Return the [X, Y] coordinate for the center point of the cell that contains the specified text.  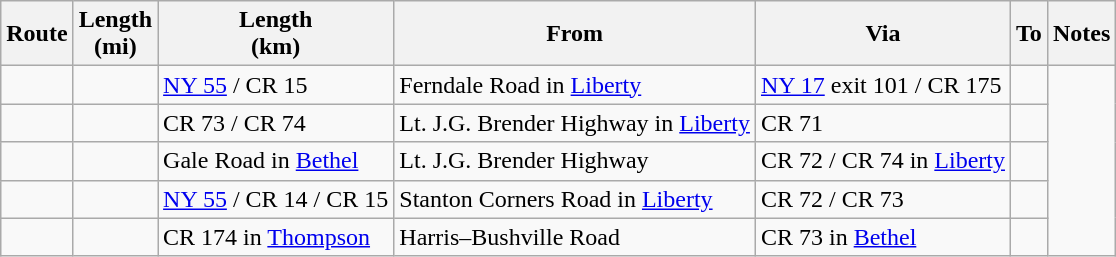
To [1030, 34]
CR 71 [882, 123]
NY 55 / CR 14 / CR 15 [276, 199]
Notes [1081, 34]
Harris–Bushville Road [575, 237]
CR 72 / CR 74 in Liberty [882, 161]
Length(km) [276, 34]
NY 55 / CR 15 [276, 85]
CR 73 / CR 74 [276, 123]
CR 73 in Bethel [882, 237]
Stanton Corners Road in Liberty [575, 199]
Via [882, 34]
Route [37, 34]
Lt. J.G. Brender Highway [575, 161]
Lt. J.G. Brender Highway in Liberty [575, 123]
Length(mi) [115, 34]
Ferndale Road in Liberty [575, 85]
From [575, 34]
CR 174 in Thompson [276, 237]
CR 72 / CR 73 [882, 199]
Gale Road in Bethel [276, 161]
NY 17 exit 101 / CR 175 [882, 85]
